Identify which cell holds the provided text, then report its (X, Y) central coordinate. 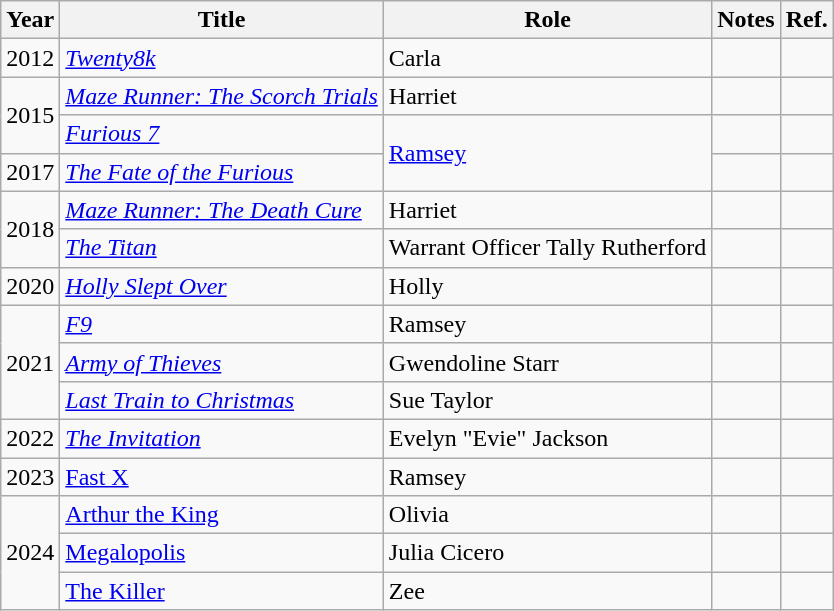
The Fate of the Furious (222, 172)
Zee (547, 591)
2018 (30, 229)
2021 (30, 362)
Maze Runner: The Scorch Trials (222, 96)
Arthur the King (222, 515)
2023 (30, 477)
2024 (30, 553)
Title (222, 20)
Carla (547, 58)
Furious 7 (222, 134)
2017 (30, 172)
Olivia (547, 515)
2022 (30, 438)
Role (547, 20)
The Killer (222, 591)
Twenty8k (222, 58)
F9 (222, 324)
Fast X (222, 477)
Holly (547, 286)
Evelyn "Evie" Jackson (547, 438)
The Titan (222, 248)
2012 (30, 58)
Julia Cicero (547, 553)
Army of Thieves (222, 362)
Gwendoline Starr (547, 362)
2015 (30, 115)
Ref. (806, 20)
Holly Slept Over (222, 286)
Megalopolis (222, 553)
Warrant Officer Tally Rutherford (547, 248)
Year (30, 20)
Maze Runner: The Death Cure (222, 210)
Notes (746, 20)
The Invitation (222, 438)
Last Train to Christmas (222, 400)
Sue Taylor (547, 400)
2020 (30, 286)
